Scan for the cell matching the given text and deliver its [X, Y] coordinate at center. 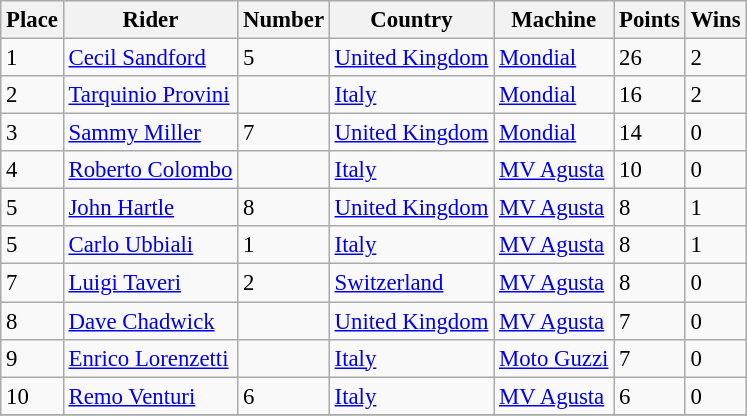
Rider [150, 20]
14 [650, 133]
Tarquinio Provini [150, 95]
Remo Venturi [150, 396]
Dave Chadwick [150, 321]
4 [32, 170]
Machine [554, 20]
16 [650, 95]
26 [650, 58]
Place [32, 20]
Enrico Lorenzetti [150, 358]
Luigi Taveri [150, 283]
John Hartle [150, 208]
Sammy Miller [150, 133]
Cecil Sandford [150, 58]
Number [284, 20]
Points [650, 20]
Roberto Colombo [150, 170]
Wins [716, 20]
Switzerland [411, 283]
Moto Guzzi [554, 358]
3 [32, 133]
9 [32, 358]
Country [411, 20]
Carlo Ubbiali [150, 245]
